Return [x, y] of the center of cell containing provided text 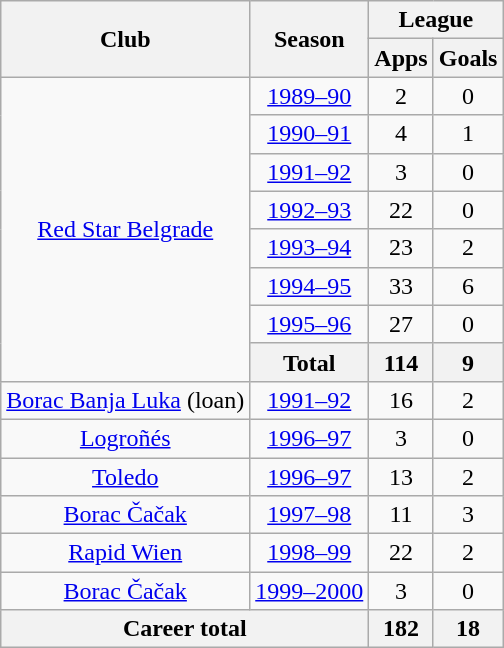
6 [468, 286]
33 [401, 286]
1994–95 [310, 286]
1990–91 [310, 134]
Total [310, 362]
4 [401, 134]
114 [401, 362]
Season [310, 39]
16 [401, 400]
11 [401, 515]
Goals [468, 58]
Rapid Wien [126, 553]
Toledo [126, 477]
Career total [185, 629]
1999–2000 [310, 591]
1998–99 [310, 553]
1993–94 [310, 248]
1995–96 [310, 324]
27 [401, 324]
18 [468, 629]
9 [468, 362]
182 [401, 629]
1 [468, 134]
23 [401, 248]
Club [126, 39]
1997–98 [310, 515]
Red Star Belgrade [126, 229]
Borac Banja Luka (loan) [126, 400]
1992–93 [310, 210]
Apps [401, 58]
13 [401, 477]
League [436, 20]
Logroñés [126, 438]
1989–90 [310, 96]
